Locate the cell with the specified text and output its [x, y] center coordinate. 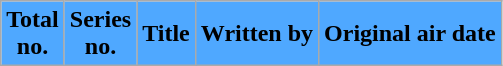
Totalno. [33, 34]
Seriesno. [100, 34]
Written by [256, 34]
Original air date [410, 34]
Title [166, 34]
